Return (x, y) of the center of cell containing provided text 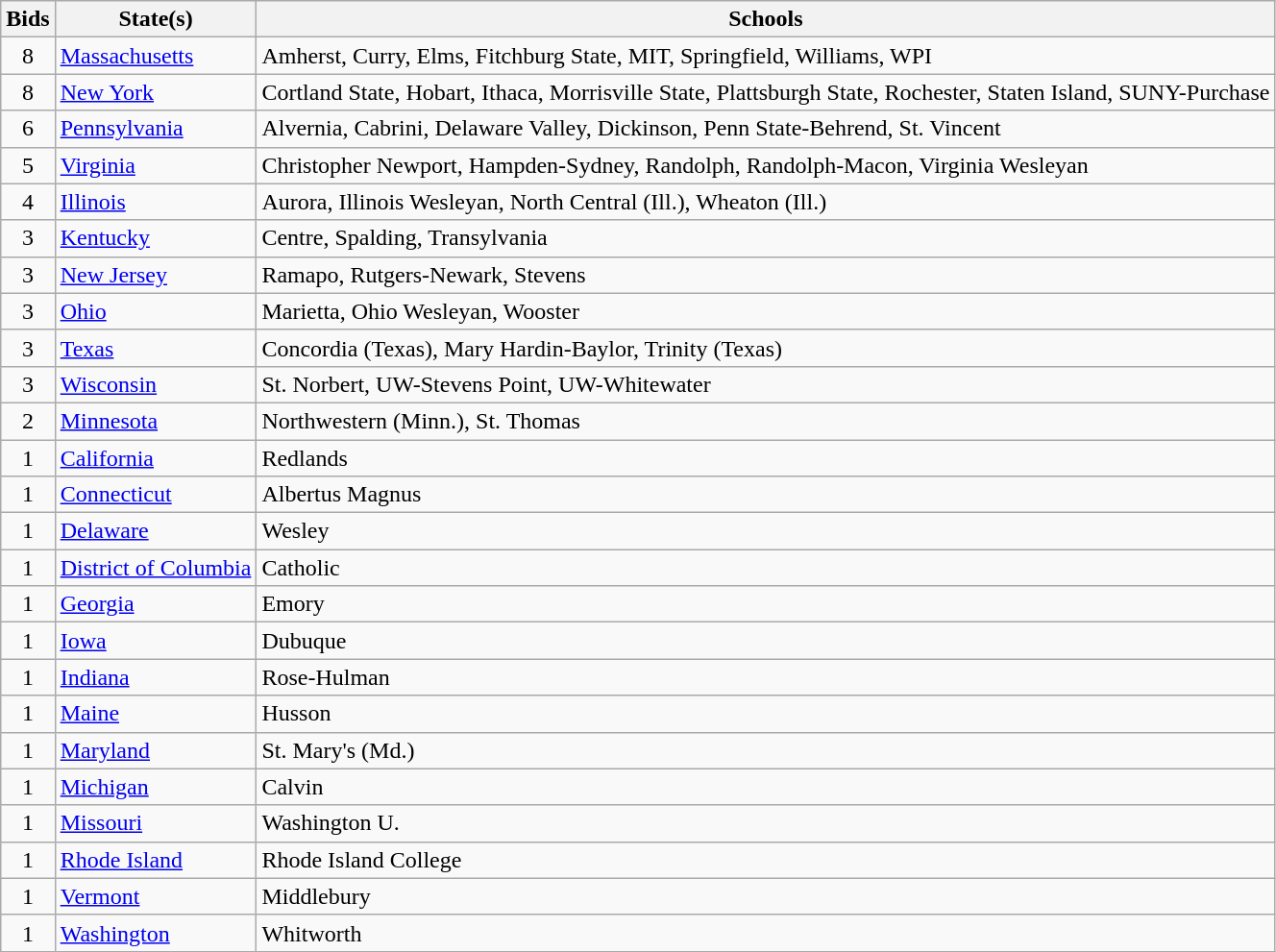
Cortland State, Hobart, Ithaca, Morrisville State, Plattsburgh State, Rochester, Staten Island, SUNY-Purchase (766, 92)
California (156, 458)
Schools (766, 19)
Northwestern (Minn.), St. Thomas (766, 421)
6 (28, 129)
Rhode Island College (766, 860)
New York (156, 92)
Wisconsin (156, 384)
Washington U. (766, 823)
Husson (766, 714)
Wesley (766, 531)
Massachusetts (156, 56)
Ramapo, Rutgers-Newark, Stevens (766, 275)
5 (28, 165)
Virginia (156, 165)
Marietta, Ohio Wesleyan, Wooster (766, 311)
Aurora, Illinois Wesleyan, North Central (Ill.), Wheaton (Ill.) (766, 202)
Maine (156, 714)
Indiana (156, 677)
4 (28, 202)
Kentucky (156, 238)
Connecticut (156, 495)
State(s) (156, 19)
Michigan (156, 787)
Iowa (156, 641)
Maryland (156, 750)
Centre, Spalding, Transylvania (766, 238)
Amherst, Curry, Elms, Fitchburg State, MIT, Springfield, Williams, WPI (766, 56)
Emory (766, 604)
Georgia (156, 604)
2 (28, 421)
Whitworth (766, 933)
New Jersey (156, 275)
Christopher Newport, Hampden-Sydney, Randolph, Randolph-Macon, Virginia Wesleyan (766, 165)
Calvin (766, 787)
Redlands (766, 458)
Illinois (156, 202)
District of Columbia (156, 568)
St. Mary's (Md.) (766, 750)
Delaware (156, 531)
Ohio (156, 311)
Pennsylvania (156, 129)
Alvernia, Cabrini, Delaware Valley, Dickinson, Penn State-Behrend, St. Vincent (766, 129)
St. Norbert, UW-Stevens Point, UW-Whitewater (766, 384)
Rhode Island (156, 860)
Dubuque (766, 641)
Albertus Magnus (766, 495)
Concordia (Texas), Mary Hardin-Baylor, Trinity (Texas) (766, 348)
Middlebury (766, 896)
Minnesota (156, 421)
Rose-Hulman (766, 677)
Catholic (766, 568)
Bids (28, 19)
Washington (156, 933)
Texas (156, 348)
Vermont (156, 896)
Missouri (156, 823)
